Determine the [X, Y] coordinate at the center of the cell enclosing the given text.  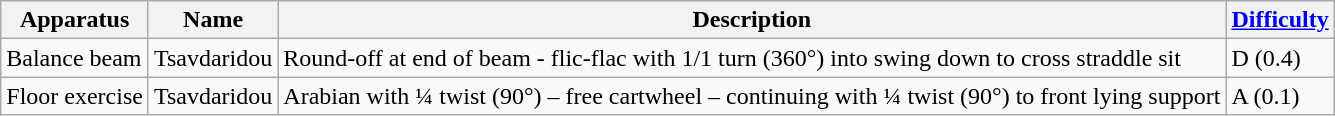
Name [212, 20]
Arabian with ¼ twist (90°) – free cartwheel – continuing with ¼ twist (90°) to front lying support [752, 96]
Description [752, 20]
D (0.4) [1280, 58]
Floor exercise [75, 96]
A (0.1) [1280, 96]
Difficulty [1280, 20]
Balance beam [75, 58]
Round-off at end of beam - flic-flac with 1/1 turn (360°) into swing down to cross straddle sit [752, 58]
Apparatus [75, 20]
